Return the (x, y) coordinate for the center point of the cell that contains the specified text.  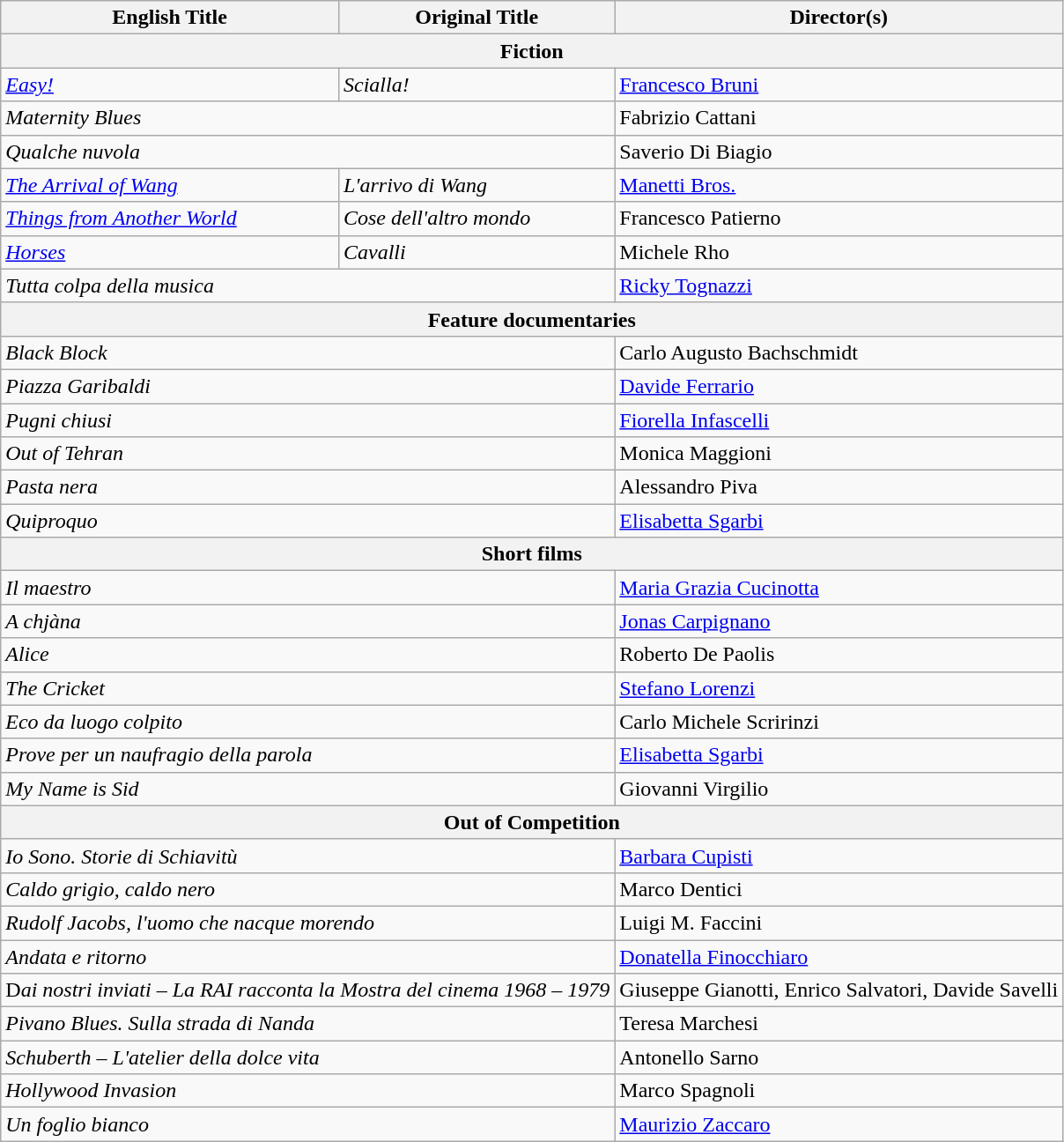
Jonas Carpignano (839, 621)
Horses (170, 252)
Donatella Finocchiaro (839, 956)
English Title (170, 18)
Marco Dentici (839, 889)
Scialla! (476, 85)
Manetti Bros. (839, 185)
Maurizio Zaccaro (839, 1124)
Roberto De Paolis (839, 655)
Luigi M. Faccini (839, 923)
Prove per un naufragio della parola (308, 755)
Easy! (170, 85)
Short films (532, 554)
Giovanni Virgilio (839, 789)
Original Title (476, 18)
Schuberth – L'atelier della dolce vita (308, 1057)
Monica Maggioni (839, 454)
Teresa Marchesi (839, 1024)
Stefano Lorenzi (839, 688)
Eco da luogo colpito (308, 722)
Pasta nera (308, 487)
Pivano Blues. Sulla strada di Nanda (308, 1024)
Fabrizio Cattani (839, 118)
Barbara Cupisti (839, 856)
Andata e ritorno (308, 956)
L'arrivo di Wang (476, 185)
The Cricket (308, 688)
Marco Spagnoli (839, 1091)
Saverio Di Biagio (839, 152)
Pugni chiusi (308, 420)
Francesco Bruni (839, 85)
Out of Competition (532, 822)
Dai nostri inviati – La RAI racconta la Mostra del cinema 1968 – 1979 (308, 990)
Cose dell'altro mondo (476, 219)
Antonello Sarno (839, 1057)
Carlo Michele Scririnzi (839, 722)
Things from Another World (170, 219)
Francesco Patierno (839, 219)
Tutta colpa della musica (308, 285)
My Name is Sid (308, 789)
The Arrival of Wang (170, 185)
Fiction (532, 51)
Piazza Garibaldi (308, 386)
Ricky Tognazzi (839, 285)
Alice (308, 655)
Un foglio bianco (308, 1124)
Feature documentaries (532, 319)
Giuseppe Gianotti, Enrico Salvatori, Davide Savelli (839, 990)
Michele Rho (839, 252)
Maternity Blues (308, 118)
Black Block (308, 352)
Maria Grazia Cucinotta (839, 588)
Qualche nuvola (308, 152)
Quiproquo (308, 521)
Director(s) (839, 18)
Carlo Augusto Bachschmidt (839, 352)
Alessandro Piva (839, 487)
Io Sono. Storie di Schiavitù (308, 856)
Cavalli (476, 252)
Out of Tehran (308, 454)
Davide Ferrario (839, 386)
Hollywood Invasion (308, 1091)
Rudolf Jacobs, l'uomo che nacque morendo (308, 923)
A chjàna (308, 621)
Il maestro (308, 588)
Fiorella Infascelli (839, 420)
Caldo grigio, caldo nero (308, 889)
